Return [x, y] of the center of cell containing provided text 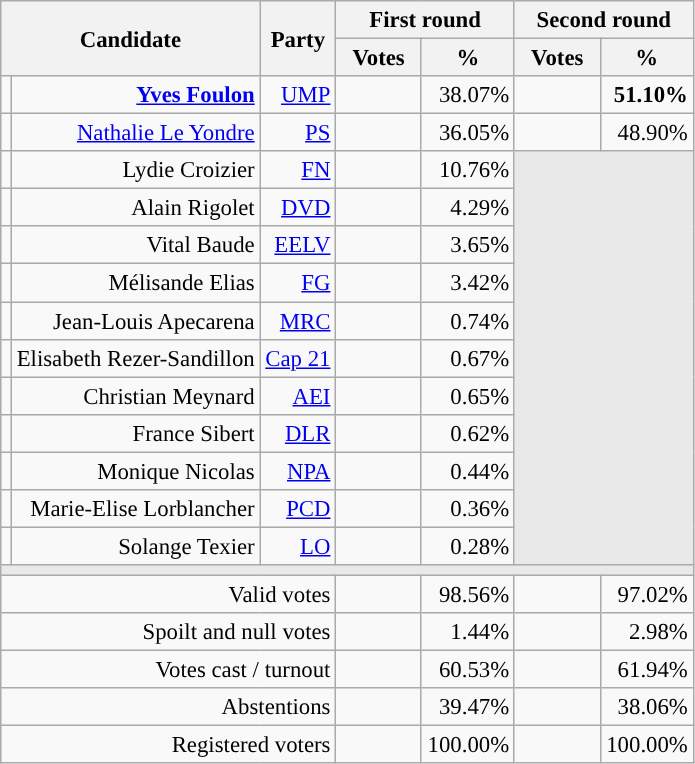
Registered voters [168, 745]
0.74% [468, 321]
Marie-Elise Lorblancher [136, 509]
3.65% [468, 245]
60.53% [468, 670]
2.98% [646, 632]
Monique Nicolas [136, 471]
Abstentions [168, 707]
DVD [298, 208]
PS [298, 133]
FG [298, 283]
AEI [298, 396]
10.76% [468, 170]
38.07% [468, 95]
97.02% [646, 594]
39.47% [468, 707]
Cap 21 [298, 358]
Candidate [130, 38]
France Sibert [136, 433]
0.65% [468, 396]
1.44% [468, 632]
PCD [298, 509]
98.56% [468, 594]
0.62% [468, 433]
MRC [298, 321]
0.28% [468, 546]
0.67% [468, 358]
0.36% [468, 509]
38.06% [646, 707]
Party [298, 38]
Christian Meynard [136, 396]
Yves Foulon [136, 95]
Vital Baude [136, 245]
Second round [604, 20]
Spoilt and null votes [168, 632]
Elisabeth Rezer-Sandillon [136, 358]
0.44% [468, 471]
Alain Rigolet [136, 208]
UMP [298, 95]
DLR [298, 433]
First round [426, 20]
NPA [298, 471]
EELV [298, 245]
3.42% [468, 283]
51.10% [646, 95]
Jean-Louis Apecarena [136, 321]
Valid votes [168, 594]
4.29% [468, 208]
48.90% [646, 133]
LO [298, 546]
Mélisande Elias [136, 283]
FN [298, 170]
Nathalie Le Yondre [136, 133]
36.05% [468, 133]
Votes cast / turnout [168, 670]
61.94% [646, 670]
Lydie Croizier [136, 170]
Solange Texier [136, 546]
